Pinpoint the cell where the given text exists, returning its [x, y] midpoint coordinate. 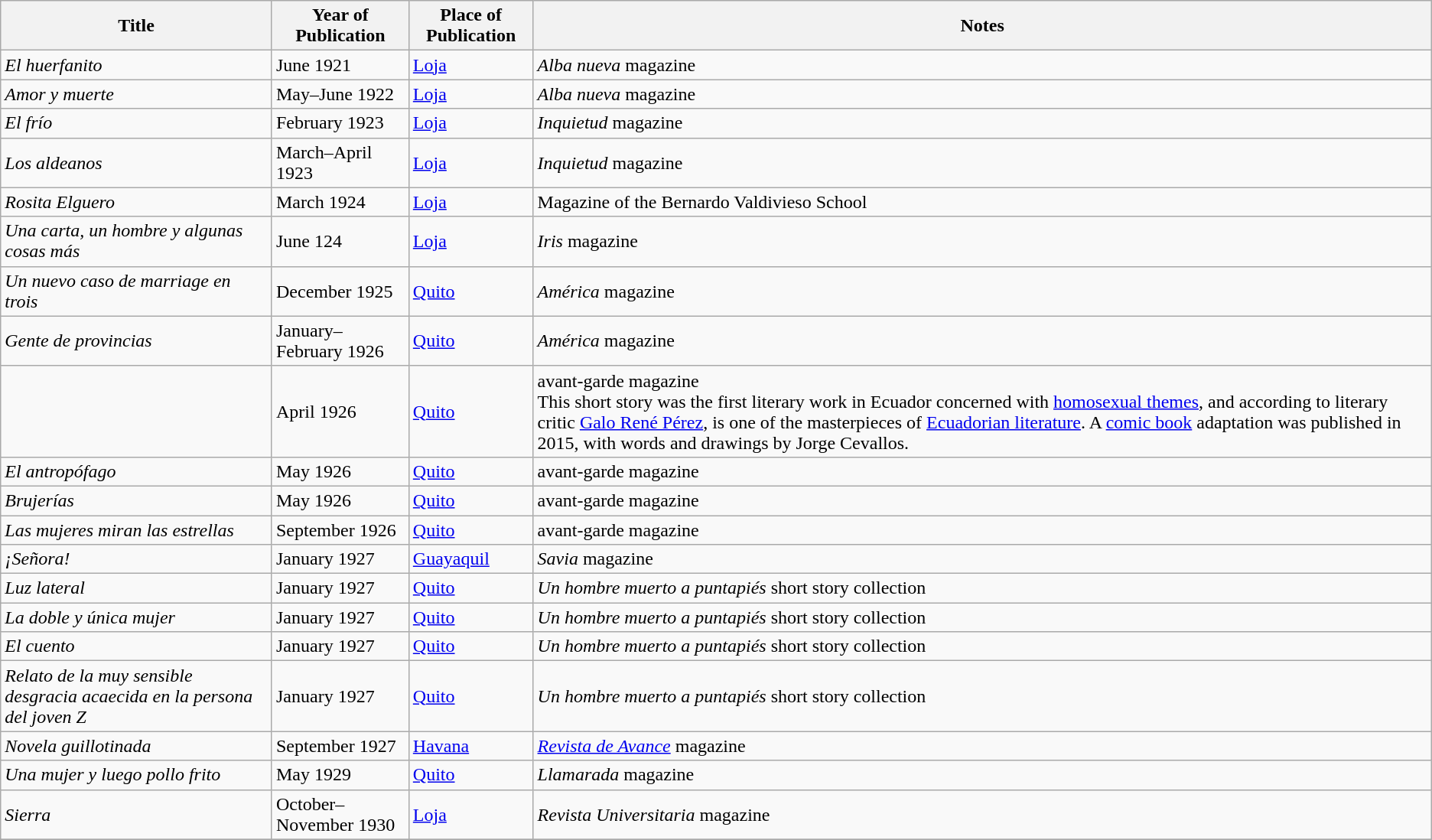
Llamarada magazine [982, 775]
Un nuevo caso de marriage en trois [136, 291]
Brujerías [136, 500]
Las mujeres miran las estrellas [136, 530]
April 1926 [340, 412]
El cuento [136, 646]
January–February 1926 [340, 341]
Magazine of the Bernardo Valdivieso School [982, 202]
Relato de la muy sensible desgracia acaecida en la persona del joven Z [136, 696]
December 1925 [340, 291]
Havana [471, 746]
El antropófago [136, 471]
Gente de provincias [136, 341]
Rosita Elguero [136, 202]
Notes [982, 26]
Los aldeanos [136, 162]
June 1921 [340, 65]
Una carta, un hombre y algunas cosas más [136, 242]
Luz lateral [136, 588]
Una mujer y luego pollo frito [136, 775]
September 1926 [340, 530]
Iris magazine [982, 242]
Novela guillotinada [136, 746]
October–November 1930 [340, 814]
¡Señora! [136, 559]
Amor y muerte [136, 94]
May 1929 [340, 775]
Year of Publication [340, 26]
September 1927 [340, 746]
Place of Publication [471, 26]
Title [136, 26]
La doble y única mujer [136, 617]
February 1923 [340, 123]
March 1924 [340, 202]
May–June 1922 [340, 94]
Sierra [136, 814]
Revista de Avance magazine [982, 746]
El frío [136, 123]
June 124 [340, 242]
March–April 1923 [340, 162]
Revista Universitaria magazine [982, 814]
Savia magazine [982, 559]
El huerfanito [136, 65]
Guayaquil [471, 559]
